Output the (X, Y) coordinate of the center of the cell containing the given text.  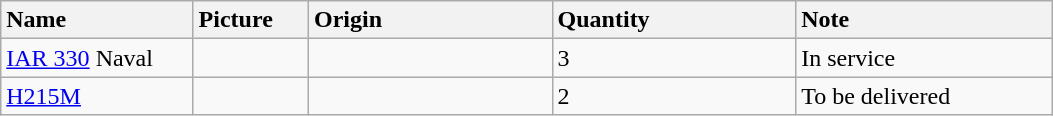
3 (674, 58)
Picture (250, 20)
2 (674, 96)
In service (924, 58)
Quantity (674, 20)
Note (924, 20)
H215M (97, 96)
IAR 330 Naval (97, 58)
Name (97, 20)
To be delivered (924, 96)
Origin (430, 20)
